Determine the (x, y) coordinate at the center of the cell enclosing the given text.  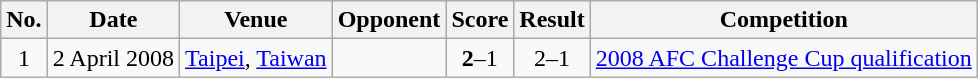
Opponent (389, 20)
Venue (256, 20)
Taipei, Taiwan (256, 58)
No. (24, 20)
Result (552, 20)
Score (480, 20)
Date (113, 20)
2008 AFC Challenge Cup qualification (784, 58)
Competition (784, 20)
2 April 2008 (113, 58)
1 (24, 58)
